Locate the cell with the specified text and output its (X, Y) center coordinate. 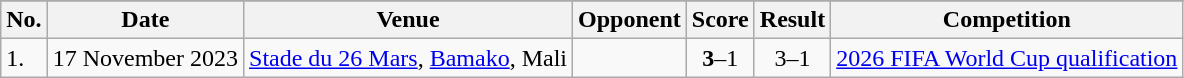
1. (24, 58)
Score (720, 20)
2026 FIFA World Cup qualification (1007, 58)
No. (24, 20)
Competition (1007, 20)
Date (145, 20)
Stade du 26 Mars, Bamako, Mali (408, 58)
Result (792, 20)
Venue (408, 20)
17 November 2023 (145, 58)
Opponent (630, 20)
